Return the [x, y] coordinate for the center point of the cell that contains the specified text.  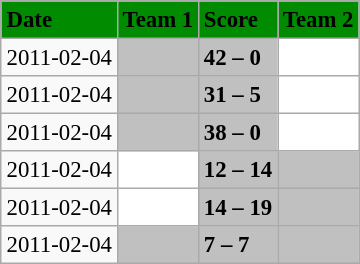
12 – 14 [238, 170]
Date [59, 20]
42 – 0 [238, 57]
Team 1 [158, 20]
14 – 19 [238, 208]
7 – 7 [238, 245]
Team 2 [318, 20]
38 – 0 [238, 133]
31 – 5 [238, 95]
Score [238, 20]
